Output the [X, Y] coordinate of the center of the cell containing the given text.  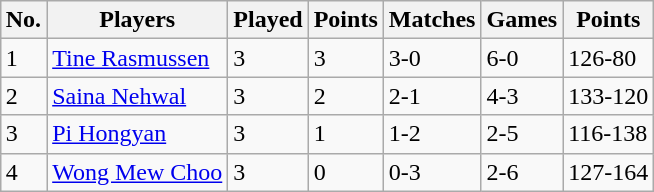
127-164 [608, 172]
126-80 [608, 58]
2-6 [522, 172]
2-5 [522, 134]
4 [23, 172]
116-138 [608, 134]
Matches [432, 20]
4-3 [522, 96]
0-3 [432, 172]
Pi Hongyan [138, 134]
Players [138, 20]
6-0 [522, 58]
3-0 [432, 58]
1-2 [432, 134]
2-1 [432, 96]
0 [346, 172]
Games [522, 20]
Tine Rasmussen [138, 58]
Played [268, 20]
No. [23, 20]
Saina Nehwal [138, 96]
Wong Mew Choo [138, 172]
133-120 [608, 96]
